Detect which cell encompasses the target text, then output its [X, Y] center coordinate. 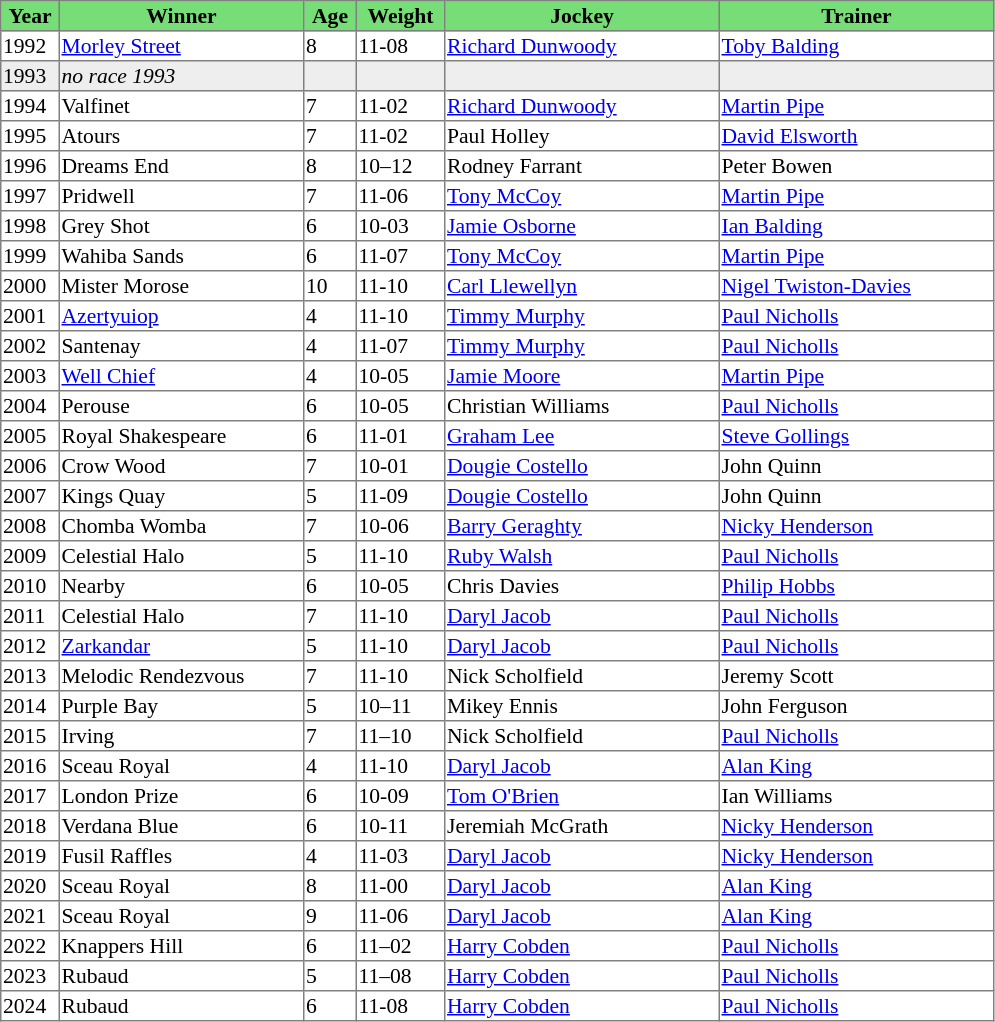
Wahiba Sands [181, 256]
Dreams End [181, 166]
2008 [30, 526]
London Prize [181, 796]
Santenay [181, 346]
10-11 [400, 826]
11-03 [400, 856]
Azertyuiop [181, 316]
2018 [30, 826]
2015 [30, 736]
Zarkandar [181, 646]
Kings Quay [181, 496]
Ian Williams [856, 796]
Jamie Osborne [582, 226]
2021 [30, 916]
10-09 [400, 796]
Nigel Twiston-Davies [856, 286]
Jeremiah McGrath [582, 826]
2002 [30, 346]
Rodney Farrant [582, 166]
2010 [30, 586]
Barry Geraghty [582, 526]
Year [30, 16]
1993 [30, 76]
Jeremy Scott [856, 676]
1992 [30, 46]
2022 [30, 946]
Chomba Womba [181, 526]
Melodic Rendezvous [181, 676]
1994 [30, 106]
Winner [181, 16]
Philip Hobbs [856, 586]
Fusil Raffles [181, 856]
1998 [30, 226]
Royal Shakespeare [181, 436]
2013 [30, 676]
2006 [30, 466]
Valfinet [181, 106]
1999 [30, 256]
2017 [30, 796]
1996 [30, 166]
2001 [30, 316]
Crow Wood [181, 466]
11–02 [400, 946]
10-01 [400, 466]
Perouse [181, 406]
David Elsworth [856, 136]
2019 [30, 856]
2007 [30, 496]
Steve Gollings [856, 436]
2024 [30, 1006]
Well Chief [181, 376]
Jamie Moore [582, 376]
Graham Lee [582, 436]
Trainer [856, 16]
2014 [30, 706]
Irving [181, 736]
Grey Shot [181, 226]
2004 [30, 406]
10 [330, 286]
Mister Morose [181, 286]
2020 [30, 886]
9 [330, 916]
Chris Davies [582, 586]
Atours [181, 136]
10–12 [400, 166]
Paul Holley [582, 136]
Carl Llewellyn [582, 286]
10–11 [400, 706]
Ian Balding [856, 226]
2003 [30, 376]
11-00 [400, 886]
2005 [30, 436]
2000 [30, 286]
2009 [30, 556]
1995 [30, 136]
John Ferguson [856, 706]
Pridwell [181, 196]
Knappers Hill [181, 946]
11–08 [400, 976]
Toby Balding [856, 46]
no race 1993 [181, 76]
Verdana Blue [181, 826]
2012 [30, 646]
Weight [400, 16]
10-06 [400, 526]
Christian Williams [582, 406]
Age [330, 16]
Morley Street [181, 46]
2016 [30, 766]
Tom O'Brien [582, 796]
11–10 [400, 736]
Ruby Walsh [582, 556]
11-09 [400, 496]
10-03 [400, 226]
2011 [30, 616]
Purple Bay [181, 706]
Mikey Ennis [582, 706]
1997 [30, 196]
2023 [30, 976]
11-01 [400, 436]
Peter Bowen [856, 166]
Nearby [181, 586]
Jockey [582, 16]
